Search for the cell housing the specified text and yield its (X, Y) center coordinate. 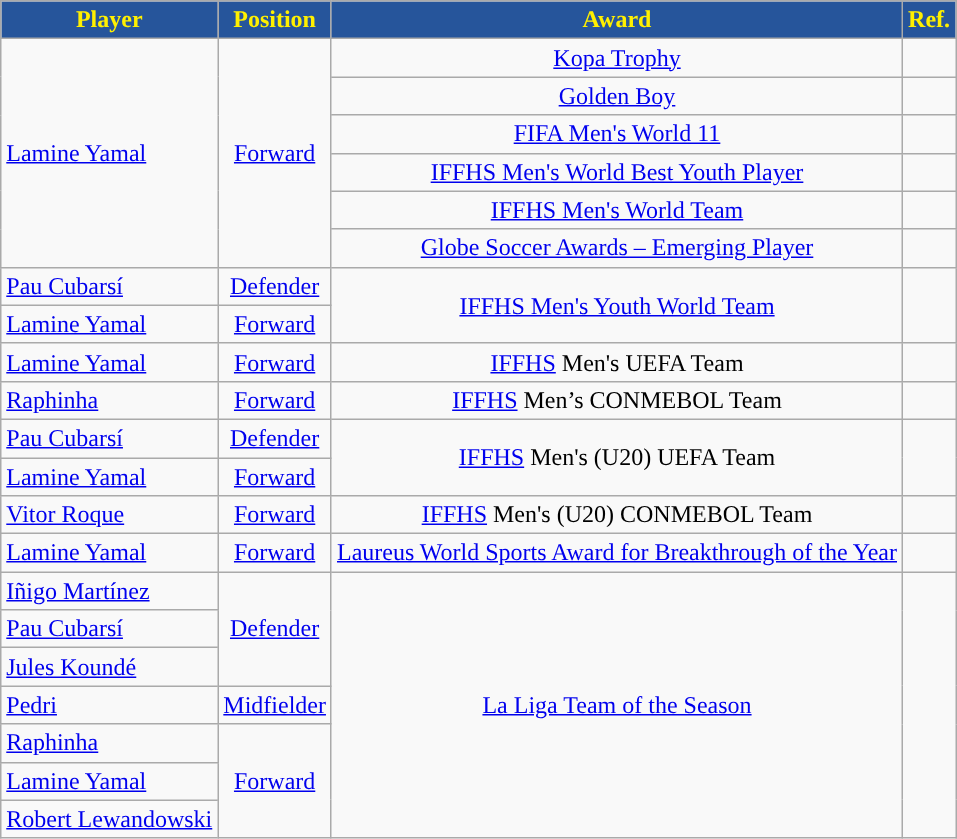
IFFHS Men's (U20) UEFA Team (616, 457)
Jules Koundé (110, 667)
IFFHS Men's Youth World Team (616, 305)
Kopa Trophy (616, 58)
Golden Boy (616, 96)
IFFHS Men's (U20) CONMEBOL Team (616, 515)
IFFHS Men’s CONMEBOL Team (616, 400)
Pedri (110, 705)
Midfielder (275, 705)
Ref. (930, 20)
IFFHS Men's World Best Youth Player (616, 172)
Iñigo Martínez (110, 591)
FIFA Men's World 11 (616, 134)
Laureus World Sports Award for Breakthrough of the Year (616, 553)
Position (275, 20)
IFFHS Men's UEFA Team (616, 362)
Vitor Roque (110, 515)
Player (110, 20)
Award (616, 20)
La Liga Team of the Season (616, 705)
Globe Soccer Awards – Emerging Player (616, 248)
Robert Lewandowski (110, 819)
IFFHS Men's World Team (616, 210)
